Scan for the cell matching the given text and deliver its (x, y) coordinate at center. 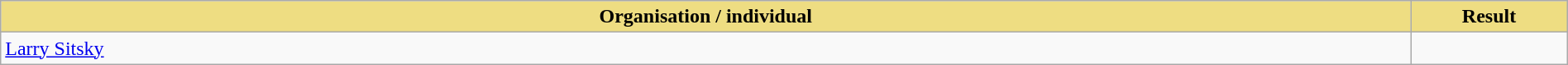
Larry Sitsky (706, 48)
Organisation / individual (706, 17)
Result (1489, 17)
